Scan for the cell matching the given text and deliver its [x, y] coordinate at center. 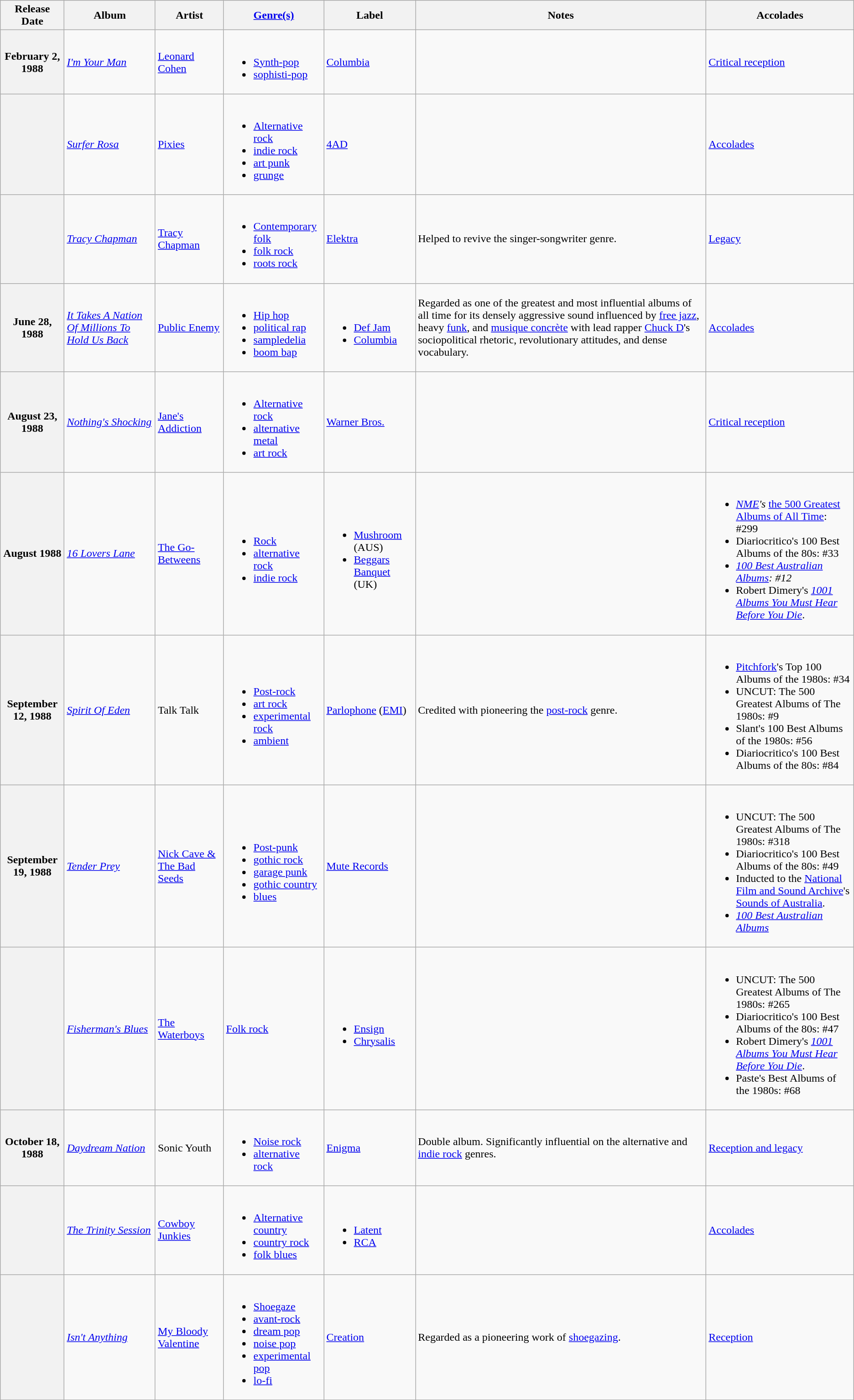
Elektra [370, 239]
Rockalternative rockindie rock [274, 554]
Credited with pioneering the post-rock genre. [561, 710]
Helped to revive the singer-songwriter genre. [561, 239]
Columbia [370, 62]
16 Lovers Lane [109, 554]
Nothing's Shocking [109, 422]
Jane's Addiction [189, 422]
Synth-popsophisti-pop [274, 62]
Alternative rockindie rockart punkgrunge [274, 144]
LatentRCA [370, 1230]
Pixies [189, 144]
February 2, 1988 [32, 62]
Contemporary folkfolk rockroots rock [274, 239]
October 18, 1988 [32, 1147]
Post-punkgothic rockgarage punkgothic countryblues [274, 866]
Hip hoppolitical rapsampledeliaboom bap [274, 327]
Reception and legacy [780, 1147]
My Bloody Valentine [189, 1337]
Folk rock [274, 1028]
Mushroom (AUS)Beggars Banquet (UK) [370, 554]
Talk Talk [189, 710]
The Go-Betweens [189, 554]
Noise rockalternative rock [274, 1147]
Spirit Of Eden [109, 710]
September 19, 1988 [32, 866]
Double album. Significantly influential on the alternative and indie rock genres. [561, 1147]
Parlophone (EMI) [370, 710]
Cowboy Junkies [189, 1230]
Enigma [370, 1147]
Regarded as a pioneering work of shoegazing. [561, 1337]
Reception [780, 1337]
June 28, 1988 [32, 327]
Post-rockart rockexperimental rockambient [274, 710]
Album [109, 16]
Sonic Youth [189, 1147]
Leonard Cohen [189, 62]
Nick Cave & The Bad Seeds [189, 866]
Artist [189, 16]
Alternative countrycountry rockfolk blues [274, 1230]
Isn't Anything [109, 1337]
4AD [370, 144]
Mute Records [370, 866]
It Takes A Nation Of Millions To Hold Us Back [109, 327]
Surfer Rosa [109, 144]
The Waterboys [189, 1028]
Legacy [780, 239]
EnsignChrysalis [370, 1028]
Label [370, 16]
August 23, 1988 [32, 422]
Genre(s) [274, 16]
Creation [370, 1337]
Tender Prey [109, 866]
September 12, 1988 [32, 710]
Fisherman's Blues [109, 1028]
August 1988 [32, 554]
The Trinity Session [109, 1230]
Def JamColumbia [370, 327]
Warner Bros. [370, 422]
Alternative rockalternative metalart rock [274, 422]
Daydream Nation [109, 1147]
I'm Your Man [109, 62]
Public Enemy [189, 327]
Shoegazeavant-rockdream popnoise popexperimental poplo-fi [274, 1337]
Notes [561, 16]
Release Date [32, 16]
